Capture the cell that displays the provided text and extract its [x, y] central coordinate. 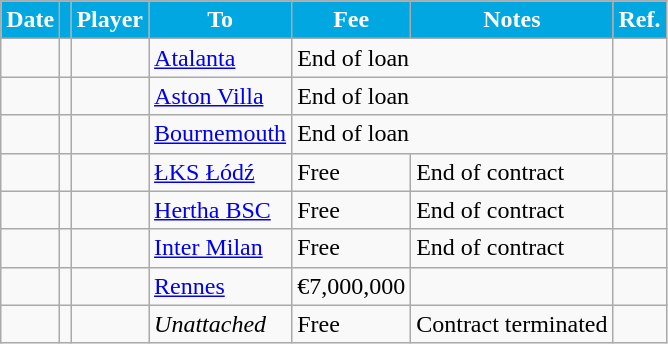
Fee [352, 20]
Aston Villa [220, 96]
Player [110, 20]
Unattached [220, 324]
€7,000,000 [352, 286]
Rennes [220, 286]
Date [30, 20]
To [220, 20]
Inter Milan [220, 248]
Ref. [640, 20]
Hertha BSC [220, 210]
Bournemouth [220, 134]
Notes [512, 20]
Contract terminated [512, 324]
ŁKS Łódź [220, 172]
Atalanta [220, 58]
